Output the [X, Y] coordinate of the center of the cell containing the given text.  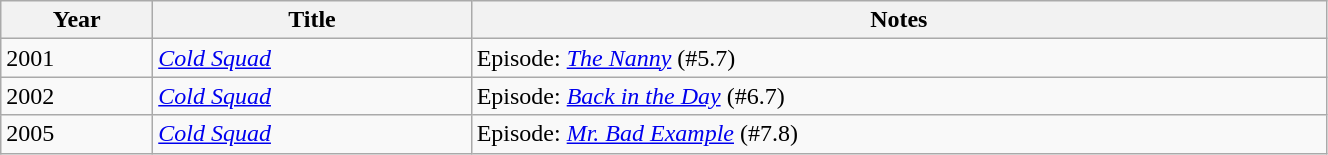
Episode: The Nanny (#5.7) [898, 58]
Title [312, 20]
2001 [77, 58]
Notes [898, 20]
Episode: Back in the Day (#6.7) [898, 96]
2005 [77, 134]
Year [77, 20]
2002 [77, 96]
Episode: Mr. Bad Example (#7.8) [898, 134]
